For the text-containing cell, return its midpoint in (x, y) coordinate format. 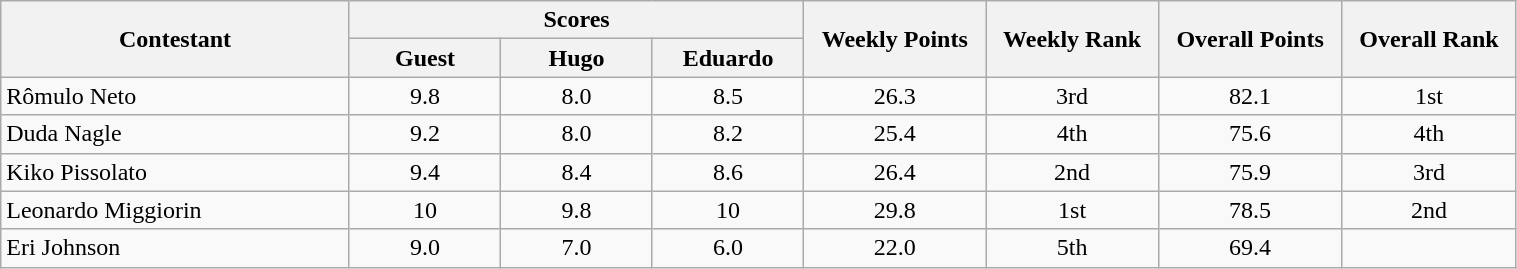
Guest (425, 58)
Weekly Points (895, 39)
Kiko Pissolato (175, 172)
9.0 (425, 248)
Leonardo Miggiorin (175, 210)
5th (1072, 248)
Overall Points (1250, 39)
22.0 (895, 248)
Hugo (577, 58)
8.5 (728, 96)
6.0 (728, 248)
Overall Rank (1429, 39)
9.4 (425, 172)
Weekly Rank (1072, 39)
26.4 (895, 172)
75.9 (1250, 172)
8.6 (728, 172)
7.0 (577, 248)
Duda Nagle (175, 134)
69.4 (1250, 248)
75.6 (1250, 134)
Eduardo (728, 58)
Scores (576, 20)
78.5 (1250, 210)
9.2 (425, 134)
Eri Johnson (175, 248)
Contestant (175, 39)
25.4 (895, 134)
26.3 (895, 96)
29.8 (895, 210)
Rômulo Neto (175, 96)
82.1 (1250, 96)
8.4 (577, 172)
8.2 (728, 134)
